Return (x, y) of the center of cell containing provided text 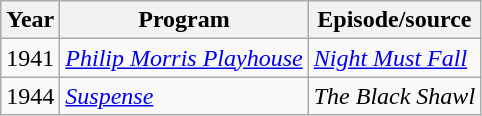
Episode/source (394, 20)
Program (184, 20)
1941 (30, 58)
Suspense (184, 96)
Year (30, 20)
1944 (30, 96)
The Black Shawl (394, 96)
Night Must Fall (394, 58)
Philip Morris Playhouse (184, 58)
